Search for the cell housing the specified text and yield its (x, y) center coordinate. 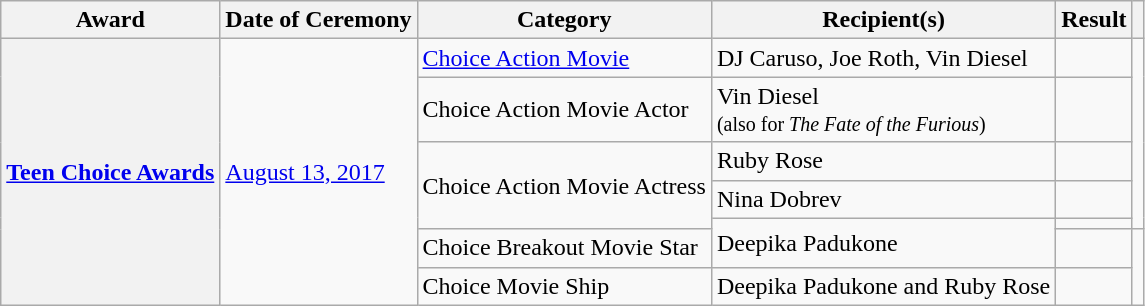
Result (1094, 20)
Deepika Padukone and Ruby Rose (883, 286)
Choice Breakout Movie Star (564, 248)
Award (110, 20)
Choice Action Movie Actress (564, 186)
Choice Action Movie (564, 58)
August 13, 2017 (318, 172)
Category (564, 20)
Recipient(s) (883, 20)
Choice Action Movie Actor (564, 110)
DJ Caruso, Joe Roth, Vin Diesel (883, 58)
Date of Ceremony (318, 20)
Teen Choice Awards (110, 172)
Nina Dobrev (883, 199)
Vin Diesel(also for The Fate of the Furious) (883, 110)
Choice Movie Ship (564, 286)
Ruby Rose (883, 161)
Deepika Padukone (883, 242)
